Search for the cell housing the specified text and yield its [x, y] center coordinate. 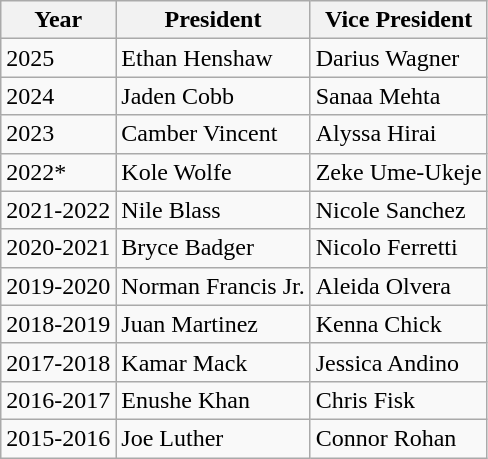
Year [58, 20]
2024 [58, 96]
Connor Rohan [398, 438]
Bryce Badger [213, 248]
Nicole Sanchez [398, 210]
Darius Wagner [398, 58]
2019-2020 [58, 286]
2015-2016 [58, 438]
Chris Fisk [398, 400]
Kamar Mack [213, 362]
Alyssa Hirai [398, 134]
2017-2018 [58, 362]
President [213, 20]
Joe Luther [213, 438]
Jessica Andino [398, 362]
Camber Vincent [213, 134]
Nicolo Ferretti [398, 248]
Jaden Cobb [213, 96]
2018-2019 [58, 324]
2025 [58, 58]
Vice President [398, 20]
Kole Wolfe [213, 172]
Zeke Ume-Ukeje [398, 172]
2016-2017 [58, 400]
Kenna Chick [398, 324]
Norman Francis Jr. [213, 286]
2021-2022 [58, 210]
Aleida Olvera [398, 286]
2022* [58, 172]
2023 [58, 134]
Nile Blass [213, 210]
Juan Martinez [213, 324]
Sanaa Mehta [398, 96]
Enushe Khan [213, 400]
2020-2021 [58, 248]
Ethan Henshaw [213, 58]
